Output the (x, y) coordinate of the center of the cell containing the given text.  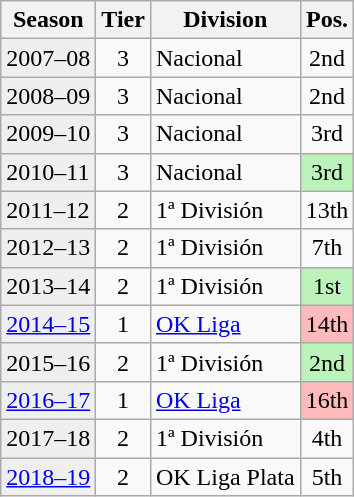
OK Liga Plata (225, 477)
2016–17 (48, 400)
Tier (124, 20)
2007–08 (48, 58)
Division (225, 20)
2012–13 (48, 248)
2015–16 (48, 362)
16th (327, 400)
2018–19 (48, 477)
2013–14 (48, 286)
2017–18 (48, 438)
5th (327, 477)
14th (327, 324)
2014–15 (48, 324)
Pos. (327, 20)
2010–11 (48, 172)
7th (327, 248)
2008–09 (48, 96)
4th (327, 438)
1st (327, 286)
13th (327, 210)
2009–10 (48, 134)
Season (48, 20)
2011–12 (48, 210)
